Provide the [x, y] coordinate of the cell's center where the given text is located.  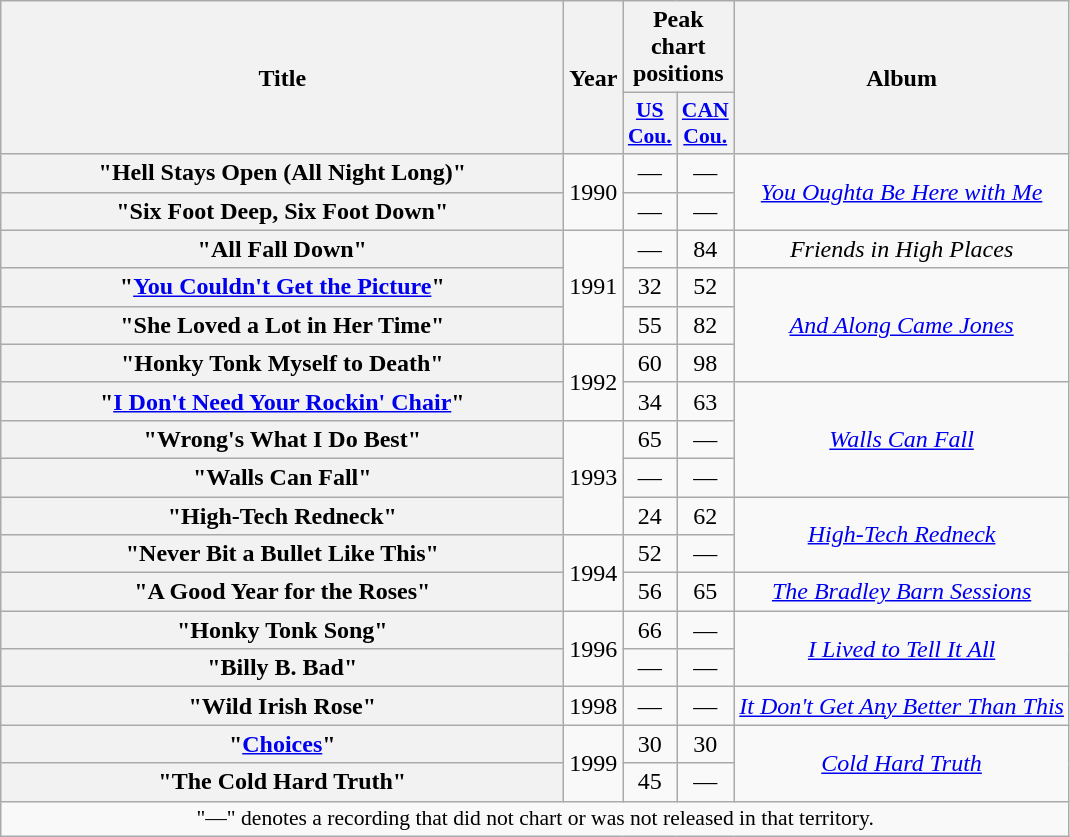
Title [282, 78]
"Billy B. Bad" [282, 668]
USCou. [650, 124]
1999 [594, 763]
1990 [594, 192]
I Lived to Tell It All [902, 649]
84 [706, 249]
98 [706, 363]
"Wild Irish Rose" [282, 706]
"She Loved a Lot in Her Time" [282, 325]
32 [650, 287]
1996 [594, 649]
"Never Bit a Bullet Like This" [282, 554]
66 [650, 630]
62 [706, 515]
CANCou. [706, 124]
You Oughta Be Here with Me [902, 192]
"—" denotes a recording that did not chart or was not released in that territory. [536, 819]
And Along Came Jones [902, 325]
82 [706, 325]
"You Couldn't Get the Picture" [282, 287]
1994 [594, 573]
"Honky Tonk Song" [282, 630]
High-Tech Redneck [902, 534]
The Bradley Barn Sessions [902, 592]
"Walls Can Fall" [282, 477]
60 [650, 363]
It Don't Get Any Better Than This [902, 706]
Friends in High Places [902, 249]
"The Cold Hard Truth" [282, 782]
"All Fall Down" [282, 249]
63 [706, 401]
"Choices" [282, 744]
1992 [594, 382]
24 [650, 515]
1998 [594, 706]
1993 [594, 477]
Album [902, 78]
Cold Hard Truth [902, 763]
"A Good Year for the Roses" [282, 592]
34 [650, 401]
Walls Can Fall [902, 439]
"Wrong's What I Do Best" [282, 439]
"I Don't Need Your Rockin' Chair" [282, 401]
1991 [594, 287]
55 [650, 325]
Peak chartpositions [678, 47]
56 [650, 592]
"High-Tech Redneck" [282, 515]
Year [594, 78]
"Honky Tonk Myself to Death" [282, 363]
45 [650, 782]
"Six Foot Deep, Six Foot Down" [282, 211]
"Hell Stays Open (All Night Long)" [282, 173]
